Find where the given text appears and provide that cell's center as [x, y] coordinate. 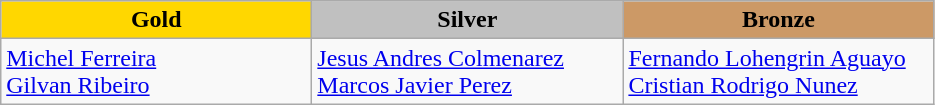
Fernando Lohengrin AguayoCristian Rodrigo Nunez [778, 72]
Silver [468, 20]
Jesus Andres ColmenarezMarcos Javier Perez [468, 72]
Gold [156, 20]
Michel FerreiraGilvan Ribeiro [156, 72]
Bronze [778, 20]
